Output the [X, Y] coordinate of the center of the cell containing the given text.  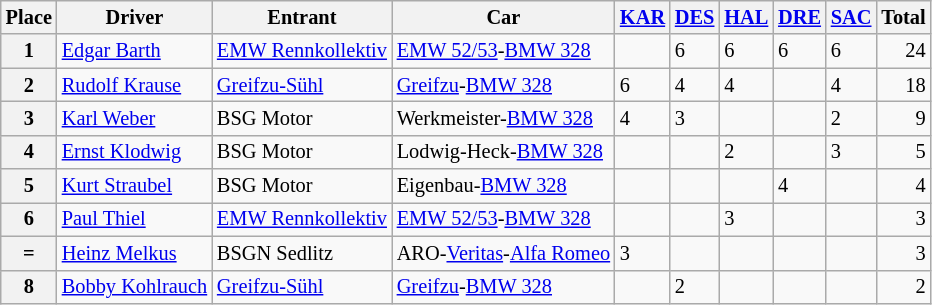
ARO-Veritas-Alfa Romeo [504, 253]
1 [29, 51]
Edgar Barth [134, 51]
24 [903, 51]
Kurt Straubel [134, 186]
Bobby Kohlrauch [134, 287]
Driver [134, 17]
Heinz Melkus [134, 253]
Rudolf Krause [134, 85]
= [29, 253]
HAL [746, 17]
Lodwig-Heck-BMW 328 [504, 152]
9 [903, 118]
8 [29, 287]
Karl Weber [134, 118]
DRE [800, 17]
Eigenbau-BMW 328 [504, 186]
Entrant [302, 17]
KAR [642, 17]
Ernst Klodwig [134, 152]
Car [504, 17]
Total [903, 17]
BSGN Sedlitz [302, 253]
DES [694, 17]
SAC [851, 17]
Paul Thiel [134, 219]
Werkmeister-BMW 328 [504, 118]
18 [903, 85]
Place [29, 17]
